Provide the [X, Y] coordinate of the cell's center where the given text is located.  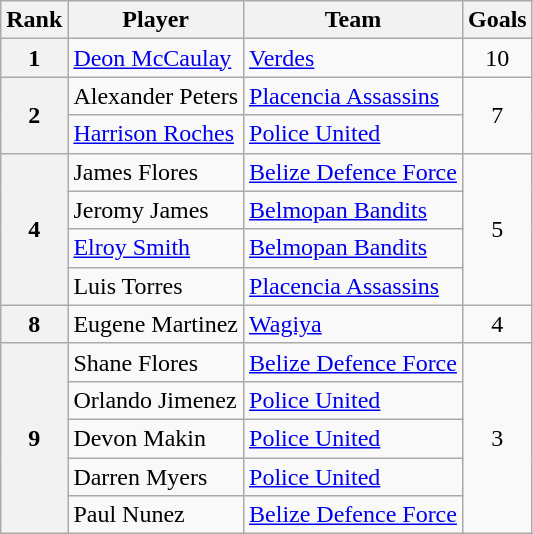
Alexander Peters [156, 96]
Jeromy James [156, 210]
Player [156, 20]
James Flores [156, 172]
Orlando Jimenez [156, 400]
Harrison Roches [156, 134]
Luis Torres [156, 286]
Shane Flores [156, 362]
Darren Myers [156, 477]
Deon McCaulay [156, 58]
Rank [34, 20]
Paul Nunez [156, 515]
Wagiya [354, 324]
10 [497, 58]
3 [497, 438]
Eugene Martinez [156, 324]
5 [497, 229]
1 [34, 58]
Team [354, 20]
Elroy Smith [156, 248]
8 [34, 324]
Goals [497, 20]
2 [34, 115]
Verdes [354, 58]
9 [34, 438]
Devon Makin [156, 438]
7 [497, 115]
